Capture the cell that displays the provided text and extract its (x, y) central coordinate. 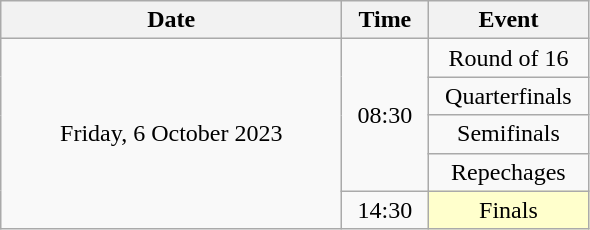
Finals (508, 210)
08:30 (385, 115)
Quarterfinals (508, 96)
Time (385, 20)
Date (172, 20)
Friday, 6 October 2023 (172, 134)
Repechages (508, 172)
14:30 (385, 210)
Round of 16 (508, 58)
Event (508, 20)
Semifinals (508, 134)
